Determine the [X, Y] coordinate at the center of the cell enclosing the given text.  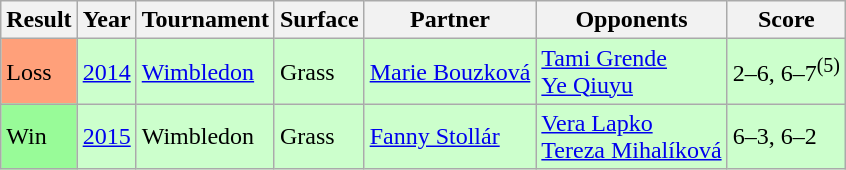
Vera Lapko Tereza Mihalíková [632, 136]
Opponents [632, 20]
Score [786, 20]
Partner [450, 20]
Tami Grende Ye Qiuyu [632, 72]
Loss [39, 72]
2014 [106, 72]
Surface [319, 20]
Fanny Stollár [450, 136]
Win [39, 136]
Year [106, 20]
Marie Bouzková [450, 72]
Result [39, 20]
2015 [106, 136]
Tournament [205, 20]
6–3, 6–2 [786, 136]
2–6, 6–7(5) [786, 72]
